Identify which cell holds the provided text, then report its [X, Y] central coordinate. 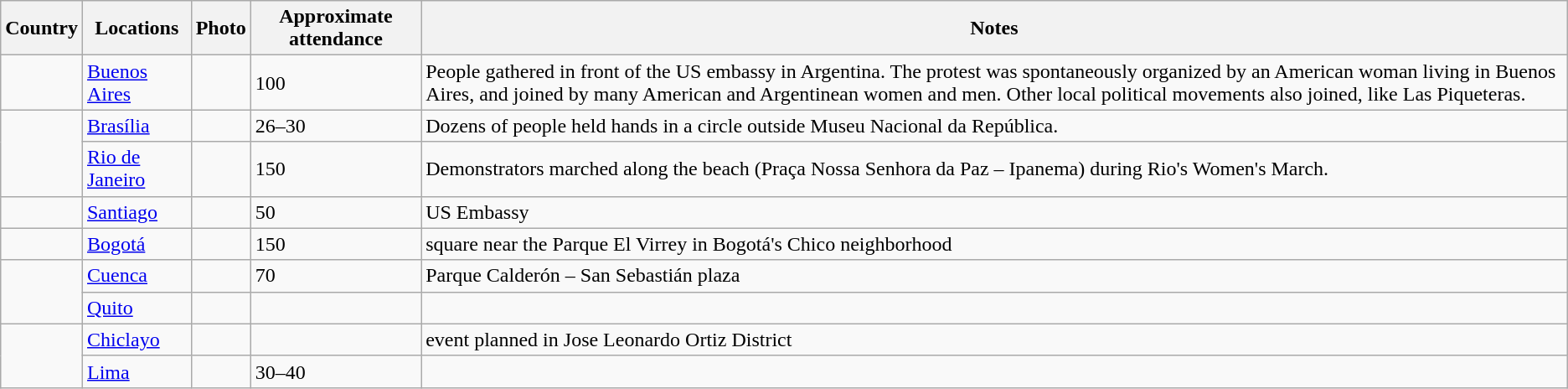
Lima [137, 371]
Country [42, 29]
Buenos Aires [137, 82]
70 [335, 276]
Cuenca [137, 276]
Bogotá [137, 244]
Approximate attendance [335, 29]
event planned in Jose Leonardo Ortiz District [995, 340]
26–30 [335, 126]
50 [335, 212]
Chiclayo [137, 340]
Parque Calderón – San Sebastián plaza [995, 276]
Dozens of people held hands in a circle outside Museu Nacional da República. [995, 126]
Notes [995, 29]
square near the Parque El Virrey in Bogotá's Chico neighborhood [995, 244]
Quito [137, 308]
US Embassy [995, 212]
30–40 [335, 371]
Locations [137, 29]
Santiago [137, 212]
Photo [221, 29]
100 [335, 82]
Demonstrators marched along the beach (Praça Nossa Senhora da Paz – Ipanema) during Rio's Women's March. [995, 169]
Rio de Janeiro [137, 169]
Brasília [137, 126]
